Return (x, y) of the center of cell containing provided text 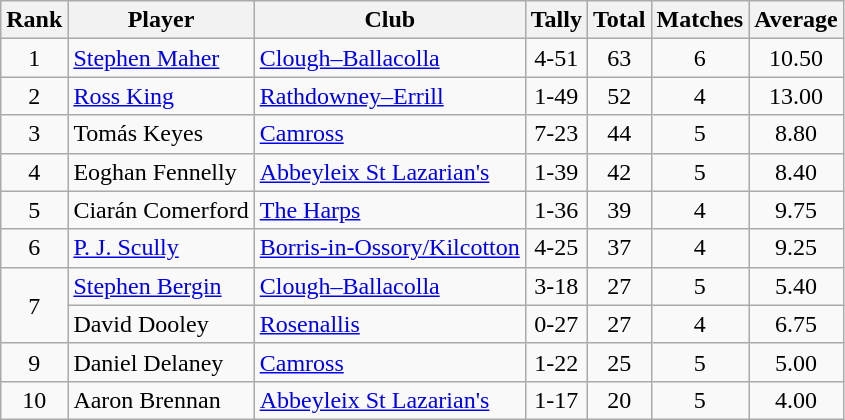
Borris-in-Ossory/Kilcotton (390, 248)
4-51 (556, 58)
8.40 (796, 172)
Matches (700, 20)
5.40 (796, 286)
Rank (34, 20)
5.00 (796, 362)
Total (619, 20)
Stephen Bergin (161, 286)
3-18 (556, 286)
7 (34, 305)
10 (34, 400)
13.00 (796, 96)
4-25 (556, 248)
63 (619, 58)
1-22 (556, 362)
Tally (556, 20)
20 (619, 400)
8.80 (796, 134)
9 (34, 362)
1-39 (556, 172)
25 (619, 362)
Daniel Delaney (161, 362)
9.25 (796, 248)
4.00 (796, 400)
Ross King (161, 96)
Club (390, 20)
6.75 (796, 324)
Aaron Brennan (161, 400)
1 (34, 58)
10.50 (796, 58)
Player (161, 20)
Tomás Keyes (161, 134)
Stephen Maher (161, 58)
7-23 (556, 134)
Rosenallis (390, 324)
Average (796, 20)
0-27 (556, 324)
3 (34, 134)
2 (34, 96)
9.75 (796, 210)
1-36 (556, 210)
44 (619, 134)
David Dooley (161, 324)
1-17 (556, 400)
Ciarán Comerford (161, 210)
37 (619, 248)
1-49 (556, 96)
Eoghan Fennelly (161, 172)
Rathdowney–Errill (390, 96)
The Harps (390, 210)
42 (619, 172)
52 (619, 96)
P. J. Scully (161, 248)
39 (619, 210)
